Scan for the cell matching the given text and deliver its (X, Y) coordinate at center. 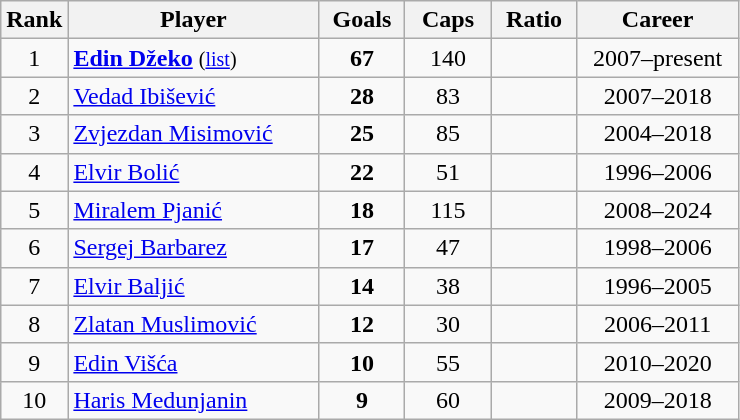
Caps (448, 20)
140 (448, 58)
60 (448, 400)
47 (448, 248)
2004–2018 (658, 134)
22 (362, 172)
Ratio (534, 20)
14 (362, 286)
2006–2011 (658, 324)
Edin Višća (194, 362)
Zvjezdan Misimović (194, 134)
Career (658, 20)
Rank (34, 20)
51 (448, 172)
2009–2018 (658, 400)
1996–2006 (658, 172)
30 (448, 324)
2010–2020 (658, 362)
25 (362, 134)
8 (34, 324)
Elvir Bolić (194, 172)
17 (362, 248)
2007–present (658, 58)
38 (448, 286)
Elvir Baljić (194, 286)
83 (448, 96)
Vedad Ibišević (194, 96)
12 (362, 324)
Haris Medunjanin (194, 400)
Zlatan Muslimović (194, 324)
Goals (362, 20)
Sergej Barbarez (194, 248)
2 (34, 96)
18 (362, 210)
1996–2005 (658, 286)
6 (34, 248)
55 (448, 362)
2007–2018 (658, 96)
4 (34, 172)
67 (362, 58)
1 (34, 58)
85 (448, 134)
3 (34, 134)
28 (362, 96)
115 (448, 210)
Player (194, 20)
Miralem Pjanić (194, 210)
7 (34, 286)
Edin Džeko (list) (194, 58)
1998–2006 (658, 248)
5 (34, 210)
2008–2024 (658, 210)
